Determine the (x, y) coordinate at the center of the cell enclosing the given text.  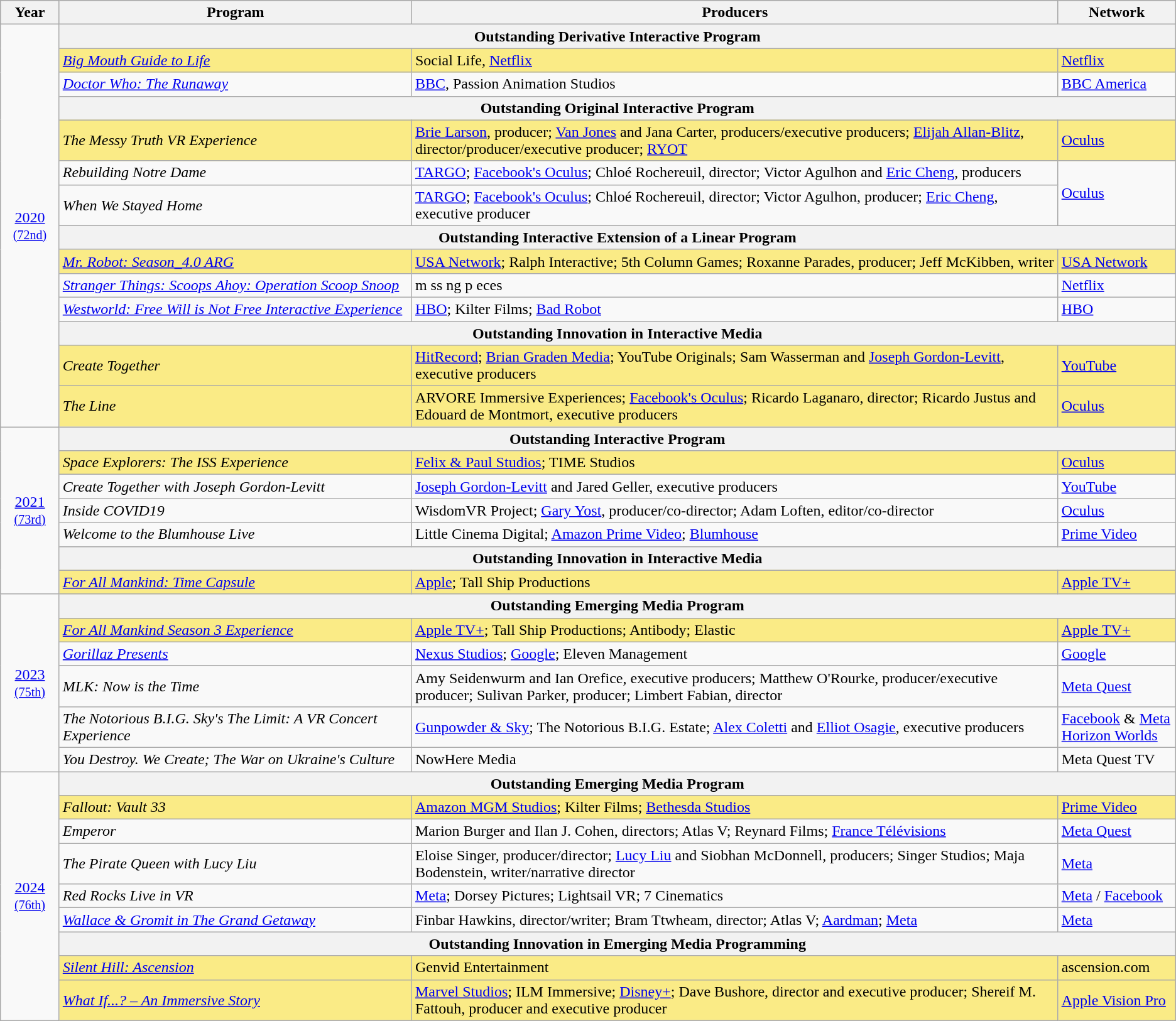
Social Life, Netflix (735, 60)
Little Cinema Digital; Amazon Prime Video; Blumhouse (735, 534)
HBO (1117, 309)
Wallace & Gromit in The Grand Getaway (235, 920)
The Line (235, 407)
Outstanding Interactive Program (617, 439)
m ss ng p eces (735, 285)
Emperor (235, 831)
Doctor Who: The Runaway (235, 84)
Inside COVID19 (235, 511)
Gunpowder & Sky; The Notorious B.I.G. Estate; Alex Coletti and Elliot Osagie, executive producers (735, 727)
Space Explorers: The ISS Experience (235, 463)
Meta / Facebook (1117, 896)
ARVORE Immersive Experiences; Facebook's Oculus; Ricardo Laganaro, director; Ricardo Justus and Edouard de Montmort, executive producers (735, 407)
HitRecord; Brian Graden Media; YouTube Originals; Sam Wasserman and Joseph Gordon-Levitt, executive producers (735, 365)
Program (235, 13)
Stranger Things: Scoops Ahoy: Operation Scoop Snoop (235, 285)
2024(76th) (30, 895)
You Destroy. We Create; The War on Ukraine's Culture (235, 759)
Network (1117, 13)
Amazon MGM Studios; Kilter Films; Bethesda Studios (735, 808)
2020(72nd) (30, 226)
The Pirate Queen with Lucy Liu (235, 864)
2021(73rd) (30, 511)
Brie Larson, producer; Van Jones and Jana Carter, producers/executive producers; Elijah Allan-Blitz, director/producer/executive producer; RYOT (735, 141)
Outstanding Original Interactive Program (617, 108)
Meta Quest TV (1117, 759)
Felix & Paul Studios; TIME Studios (735, 463)
2023(75th) (30, 683)
Finbar Hawkins, director/writer; Bram Ttwheam, director; Atlas V; Aardman; Meta (735, 920)
Meta; Dorsey Pictures; Lightsail VR; 7 Cinematics (735, 896)
Outstanding Interactive Extension of a Linear Program (617, 237)
Marvel Studios; ILM Immersive; Disney+; Dave Bushore, director and executive producer; Shereif M. Fattouh, producer and executive producer (735, 1000)
Eloise Singer, producer/director; Lucy Liu and Siobhan McDonnell, producers; Singer Studios; Maja Bodenstein, writer/narrative director (735, 864)
USA Network; Ralph Interactive; 5th Column Games; Roxanne Parades, producer; Jeff McKibben, writer (735, 261)
TARGO; Facebook's Oculus; Chloé Rochereuil, director; Victor Agulhon, producer; Eric Cheng, executive producer (735, 205)
Gorillaz Presents (235, 654)
USA Network (1117, 261)
Year (30, 13)
Create Together (235, 365)
Welcome to the Blumhouse Live (235, 534)
ascension.com (1117, 968)
Outstanding Derivative Interactive Program (617, 36)
Facebook & Meta Horizon Worlds (1117, 727)
Fallout: Vault 33 (235, 808)
For All Mankind: Time Capsule (235, 582)
WisdomVR Project; Gary Yost, producer/co-director; Adam Loften, editor/co-director (735, 511)
Silent Hill: Ascension (235, 968)
What If...? – An Immersive Story (235, 1000)
Apple TV+; Tall Ship Productions; Antibody; Elastic (735, 630)
Joseph Gordon-Levitt and Jared Geller, executive producers (735, 487)
For All Mankind Season 3 Experience (235, 630)
Westworld: Free Will is Not Free Interactive Experience (235, 309)
Apple; Tall Ship Productions (735, 582)
Red Rocks Live in VR (235, 896)
HBO; Kilter Films; Bad Robot (735, 309)
Marion Burger and Ilan J. Cohen, directors; Atlas V; Reynard Films; France Télévisions (735, 831)
When We Stayed Home (235, 205)
Mr. Robot: Season_4.0 ARG (235, 261)
TARGO; Facebook's Oculus; Chloé Rochereuil, director; Victor Agulhon and Eric Cheng, producers (735, 173)
Nexus Studios; Google; Eleven Management (735, 654)
Create Together with Joseph Gordon-Levitt (235, 487)
MLK: Now is the Time (235, 686)
NowHere Media (735, 759)
BBC America (1117, 84)
Big Mouth Guide to Life (235, 60)
Rebuilding Notre Dame (235, 173)
The Messy Truth VR Experience (235, 141)
Google (1117, 654)
Outstanding Innovation in Emerging Media Programming (617, 944)
Genvid Entertainment (735, 968)
Apple Vision Pro (1117, 1000)
BBC, Passion Animation Studios (735, 84)
The Notorious B.I.G. Sky's The Limit: A VR Concert Experience (235, 727)
Producers (735, 13)
